Capture the cell that displays the provided text and extract its [X, Y] central coordinate. 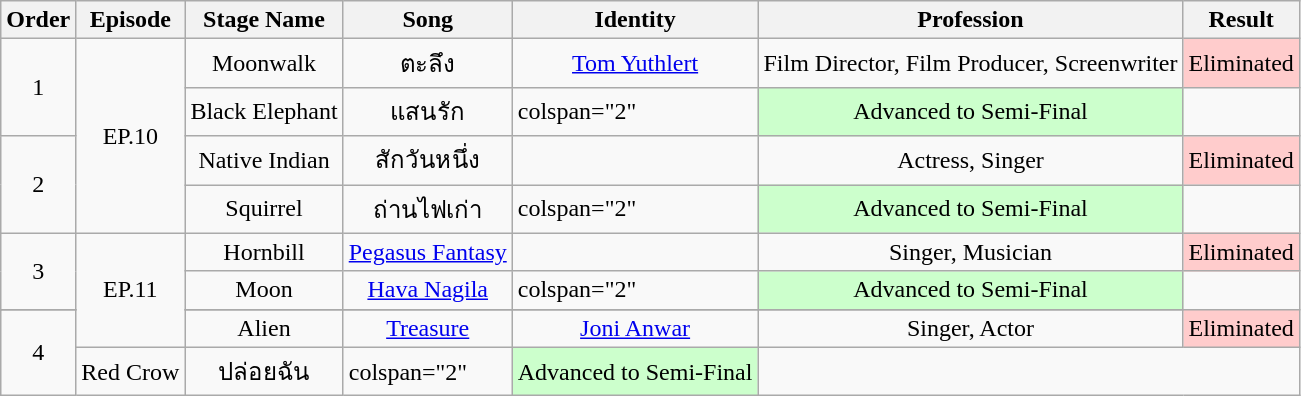
ตะลึง [428, 64]
Pegasus Fantasy [428, 252]
Stage Name [264, 20]
Moon [264, 290]
Song [428, 20]
Order [38, 20]
Identity [635, 20]
Profession [970, 20]
Treasure [428, 328]
Hornbill [264, 252]
สักวันหนึ่ง [428, 160]
Moonwalk [264, 64]
Tom Yuthlert [635, 64]
Film Director, Film Producer, Screenwriter [970, 64]
4 [38, 352]
Alien [264, 328]
3 [38, 271]
Actress, Singer [970, 160]
Episode [130, 20]
Singer, Musician [970, 252]
ปล่อยฉัน [264, 372]
Hava Nagila [428, 290]
2 [38, 184]
EP.11 [130, 290]
Result [1241, 20]
ถ่านไฟเก่า [428, 208]
EP.10 [130, 136]
1 [38, 88]
Red Crow [130, 372]
Joni Anwar [635, 328]
Black Elephant [264, 112]
Singer, Actor [970, 328]
Squirrel [264, 208]
แสนรัก [428, 112]
Native Indian [264, 160]
